Output the (x, y) coordinate of the center of the cell containing the given text.  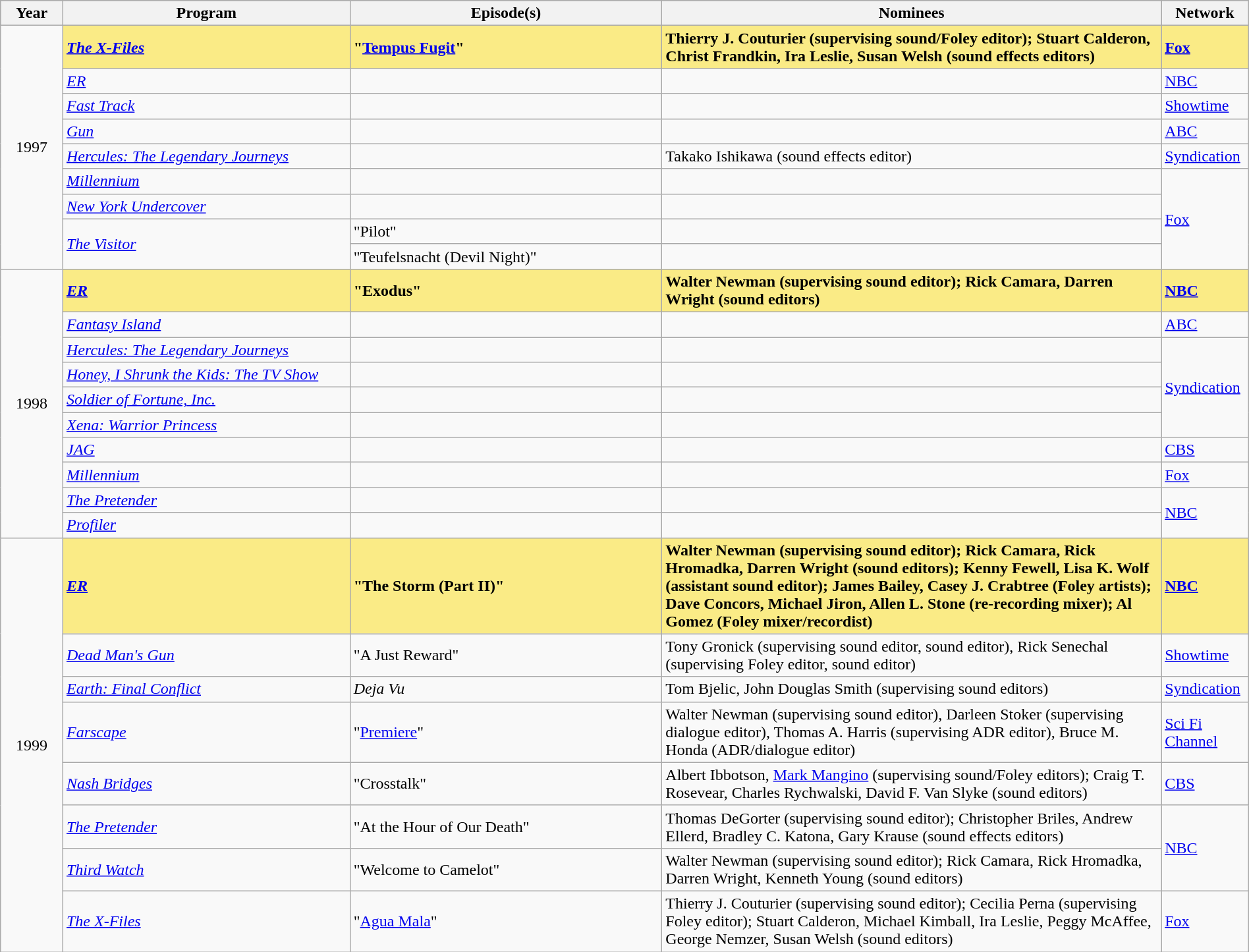
Dead Man's Gun (206, 655)
Thomas DeGorter (supervising sound editor); Christopher Briles, Andrew Ellerd, Bradley C. Katona, Gary Krause (sound effects editors) (912, 826)
"Teufelsnacht (Devil Night)" (506, 256)
Earth: Final Conflict (206, 689)
Nominees (912, 13)
Honey, I Shrunk the Kids: The TV Show (206, 375)
"Agua Mala" (506, 921)
The Visitor (206, 244)
Thierry J. Couturier (supervising sound/Foley editor); Stuart Calderon, Christ Frandkin, Ira Leslie, Susan Welsh (sound effects editors) (912, 47)
"At the Hour of Our Death" (506, 826)
Gun (206, 131)
New York Undercover (206, 206)
1997 (32, 148)
Xena: Warrior Princess (206, 425)
Soldier of Fortune, Inc. (206, 400)
1998 (32, 403)
Farscape (206, 732)
"Welcome to Camelot" (506, 870)
"Premiere" (506, 732)
Network (1206, 13)
Takako Ishikawa (sound effects editor) (912, 156)
Nash Bridges (206, 784)
Sci Fi Channel (1206, 732)
"A Just Reward" (506, 655)
Tom Bjelic, John Douglas Smith (supervising sound editors) (912, 689)
Year (32, 13)
Deja Vu (506, 689)
Episode(s) (506, 13)
Tony Gronick (supervising sound editor, sound editor), Rick Senechal (supervising Foley editor, sound editor) (912, 655)
Walter Newman (supervising sound editor); Rick Camara, Darren Wright (sound editors) (912, 290)
Third Watch (206, 870)
Walter Newman (supervising sound editor); Rick Camara, Rick Hromadka, Darren Wright, Kenneth Young (sound editors) (912, 870)
"Tempus Fugit" (506, 47)
Fast Track (206, 106)
"Pilot" (506, 231)
Profiler (206, 525)
"The Storm (Part II)" (506, 586)
JAG (206, 450)
"Exodus" (506, 290)
Albert Ibbotson, Mark Mangino (supervising sound/Foley editors); Craig T. Rosevear, Charles Rychwalski, David F. Van Slyke (sound editors) (912, 784)
"Crosstalk" (506, 784)
Program (206, 13)
Fantasy Island (206, 324)
1999 (32, 744)
